Determine the [x, y] coordinate at the center of the cell enclosing the given text.  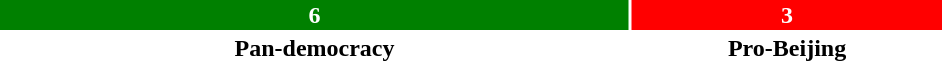
3 [787, 15]
6 [314, 15]
